Extract the (x, y) coordinate from the center of the cell holding the provided text.  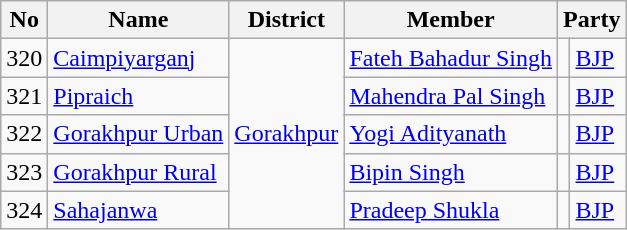
322 (24, 134)
Party (592, 20)
Gorakhpur Rural (138, 172)
Gorakhpur (286, 134)
Sahajanwa (138, 210)
Pradeep Shukla (451, 210)
323 (24, 172)
Member (451, 20)
Name (138, 20)
Gorakhpur Urban (138, 134)
District (286, 20)
Bipin Singh (451, 172)
320 (24, 58)
Pipraich (138, 96)
Fateh Bahadur Singh (451, 58)
Mahendra Pal Singh (451, 96)
321 (24, 96)
Caimpiyarganj (138, 58)
No (24, 20)
Yogi Adityanath (451, 134)
324 (24, 210)
